Locate the cell with the specified text and output its [X, Y] center coordinate. 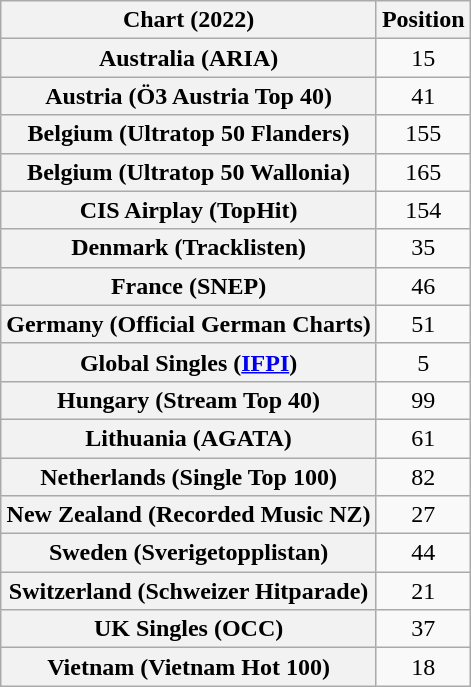
5 [423, 362]
61 [423, 438]
35 [423, 248]
165 [423, 172]
Global Singles (IFPI) [189, 362]
41 [423, 96]
99 [423, 400]
155 [423, 134]
Chart (2022) [189, 20]
46 [423, 286]
Denmark (Tracklisten) [189, 248]
Position [423, 20]
Germany (Official German Charts) [189, 324]
27 [423, 515]
82 [423, 477]
44 [423, 553]
UK Singles (OCC) [189, 629]
New Zealand (Recorded Music NZ) [189, 515]
Belgium (Ultratop 50 Wallonia) [189, 172]
Hungary (Stream Top 40) [189, 400]
Vietnam (Vietnam Hot 100) [189, 667]
Netherlands (Single Top 100) [189, 477]
CIS Airplay (TopHit) [189, 210]
18 [423, 667]
51 [423, 324]
Austria (Ö3 Austria Top 40) [189, 96]
15 [423, 58]
Switzerland (Schweizer Hitparade) [189, 591]
154 [423, 210]
Sweden (Sverigetopplistan) [189, 553]
Belgium (Ultratop 50 Flanders) [189, 134]
France (SNEP) [189, 286]
21 [423, 591]
Australia (ARIA) [189, 58]
37 [423, 629]
Lithuania (AGATA) [189, 438]
